Extract the [X, Y] coordinate from the center of the cell holding the provided text.  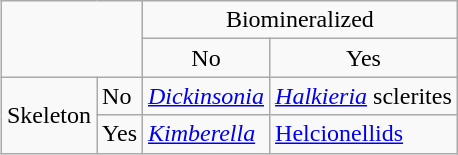
Halkieria sclerites [364, 96]
Helcionellids [364, 134]
Kimberella [206, 134]
Dickinsonia [206, 96]
Biomineralized [300, 20]
Skeleton [48, 115]
